Output the [x, y] coordinate of the center of the cell containing the given text.  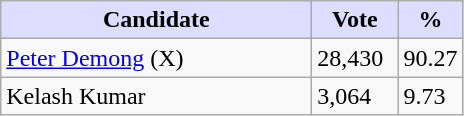
28,430 [355, 58]
90.27 [430, 58]
Kelash Kumar [156, 96]
Peter Demong (X) [156, 58]
% [430, 20]
9.73 [430, 96]
3,064 [355, 96]
Vote [355, 20]
Candidate [156, 20]
